Scan for the cell matching the given text and deliver its [x, y] coordinate at center. 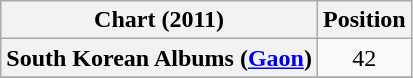
Position [364, 20]
South Korean Albums (Gaon) [160, 58]
42 [364, 58]
Chart (2011) [160, 20]
